Pinpoint the cell where the given text exists, returning its [X, Y] midpoint coordinate. 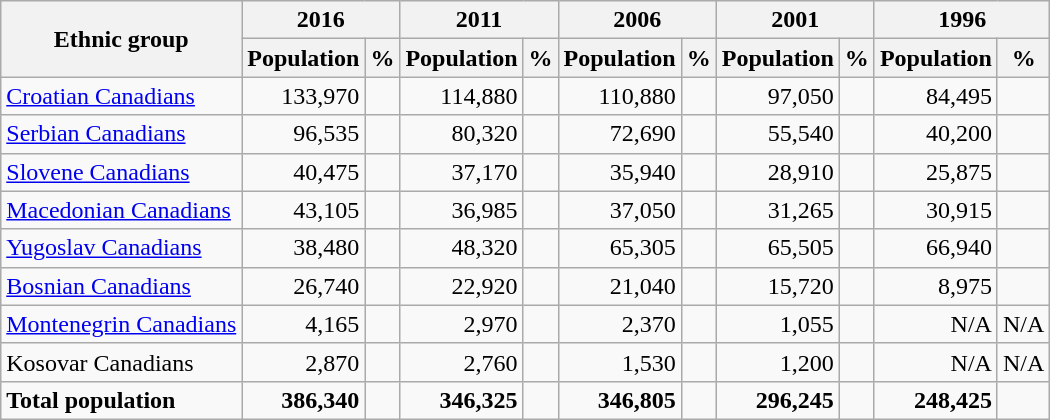
80,320 [462, 134]
26,740 [304, 286]
1,055 [778, 324]
65,505 [778, 248]
2,970 [462, 324]
37,050 [620, 210]
96,535 [304, 134]
97,050 [778, 96]
37,170 [462, 172]
110,880 [620, 96]
8,975 [936, 286]
386,340 [304, 400]
30,915 [936, 210]
346,805 [620, 400]
2006 [637, 20]
40,200 [936, 134]
2,370 [620, 324]
55,540 [778, 134]
2,760 [462, 362]
Ethnic group [122, 39]
84,495 [936, 96]
35,940 [620, 172]
296,245 [778, 400]
48,320 [462, 248]
Serbian Canadians [122, 134]
248,425 [936, 400]
133,970 [304, 96]
2016 [321, 20]
21,040 [620, 286]
2001 [795, 20]
1,200 [778, 362]
2,870 [304, 362]
40,475 [304, 172]
346,325 [462, 400]
Yugoslav Canadians [122, 248]
28,910 [778, 172]
25,875 [936, 172]
1996 [962, 20]
15,720 [778, 286]
Slovene Canadians [122, 172]
4,165 [304, 324]
114,880 [462, 96]
66,940 [936, 248]
72,690 [620, 134]
Croatian Canadians [122, 96]
1,530 [620, 362]
31,265 [778, 210]
Kosovar Canadians [122, 362]
65,305 [620, 248]
Total population [122, 400]
43,105 [304, 210]
Macedonian Canadians [122, 210]
2011 [479, 20]
Bosnian Canadians [122, 286]
22,920 [462, 286]
38,480 [304, 248]
36,985 [462, 210]
Montenegrin Canadians [122, 324]
